Output the (X, Y) coordinate of the center of the cell containing the given text.  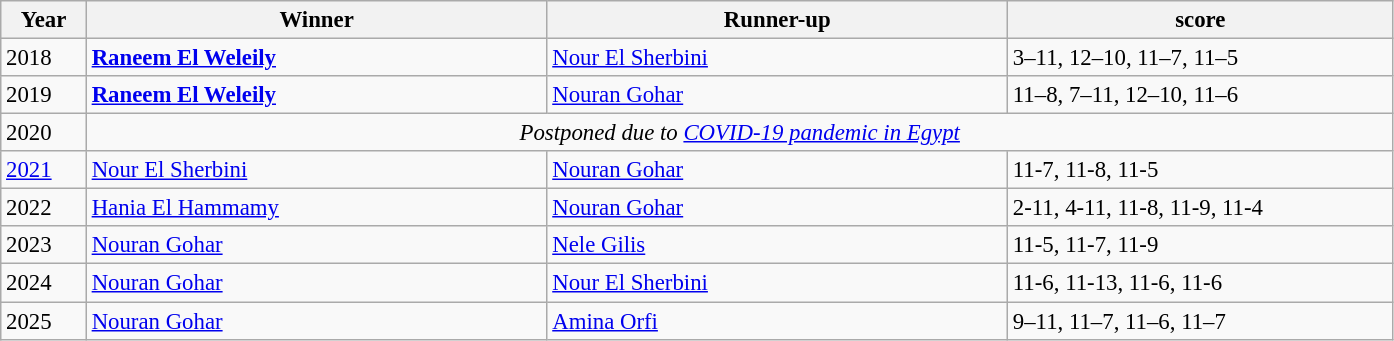
2019 (44, 95)
3–11, 12–10, 11–7, 11–5 (1201, 58)
9–11, 11–7, 11–6, 11–7 (1201, 321)
11–8, 7–11, 12–10, 11–6 (1201, 95)
Hania El Hammamy (316, 208)
2018 (44, 58)
2024 (44, 283)
Postponed due to COVID-19 pandemic in Egypt (740, 133)
2021 (44, 170)
11-5, 11-7, 11-9 (1201, 245)
Runner-up (778, 20)
2-11, 4-11, 11-8, 11-9, 11-4 (1201, 208)
2023 (44, 245)
2020 (44, 133)
score (1201, 20)
11-6, 11-13, 11-6, 11-6 (1201, 283)
2022 (44, 208)
Amina Orfi (778, 321)
11-7, 11-8, 11-5 (1201, 170)
2025 (44, 321)
Year (44, 20)
Winner (316, 20)
Nele Gilis (778, 245)
